Determine the [x, y] coordinate at the center of the cell enclosing the given text.  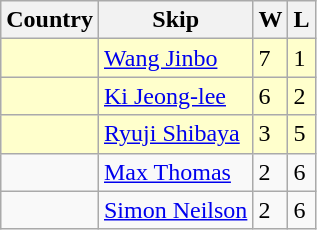
Skip [175, 20]
Wang Jinbo [175, 58]
W [270, 20]
Simon Neilson [175, 210]
Country [50, 20]
L [302, 20]
Ki Jeong-lee [175, 96]
5 [302, 134]
7 [270, 58]
3 [270, 134]
1 [302, 58]
Ryuji Shibaya [175, 134]
Max Thomas [175, 172]
